Provide the (x, y) coordinate of the cell's center where the given text is located.  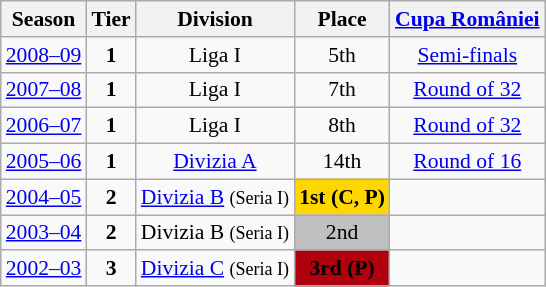
Cupa României (468, 19)
14th (342, 162)
2nd (342, 233)
3rd (P) (342, 269)
1st (C, P) (342, 197)
5th (342, 55)
Division (215, 19)
Tier (110, 19)
2008–09 (44, 55)
2002–03 (44, 269)
Round of 16 (468, 162)
Place (342, 19)
Season (44, 19)
7th (342, 90)
2006–07 (44, 126)
3 (110, 269)
2003–04 (44, 233)
Divizia A (215, 162)
8th (342, 126)
2004–05 (44, 197)
Divizia C (Seria I) (215, 269)
2007–08 (44, 90)
2005–06 (44, 162)
Semi-finals (468, 55)
